For the text-containing cell, return its midpoint in (x, y) coordinate format. 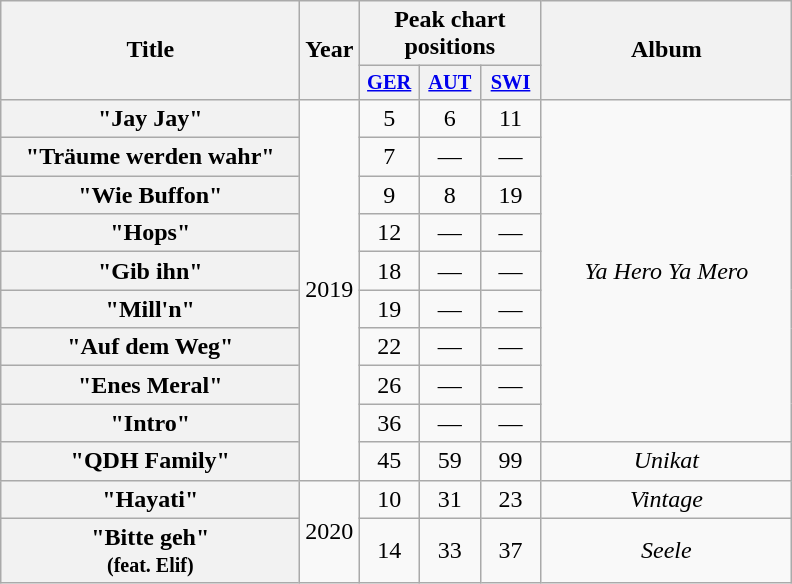
"Mill'n" (150, 309)
8 (450, 195)
12 (390, 233)
59 (450, 461)
45 (390, 461)
33 (450, 550)
"Wie Buffon" (150, 195)
Seele (666, 550)
GER (390, 83)
36 (390, 423)
2020 (330, 532)
18 (390, 271)
"QDH Family" (150, 461)
31 (450, 499)
2019 (330, 290)
"Gib ihn" (150, 271)
Title (150, 50)
Year (330, 50)
22 (390, 347)
"Träume werden wahr" (150, 157)
99 (510, 461)
"Intro" (150, 423)
"Hops" (150, 233)
"Auf dem Weg" (150, 347)
"Enes Meral" (150, 385)
37 (510, 550)
Vintage (666, 499)
Ya Hero Ya Mero (666, 270)
Peak chart positions (450, 34)
"Bitte geh"(feat. Elif) (150, 550)
AUT (450, 83)
14 (390, 550)
"Hayati" (150, 499)
Unikat (666, 461)
11 (510, 118)
6 (450, 118)
26 (390, 385)
5 (390, 118)
Album (666, 50)
9 (390, 195)
23 (510, 499)
SWI (510, 83)
10 (390, 499)
7 (390, 157)
"Jay Jay" (150, 118)
